Pinpoint the cell where the given text exists, returning its (x, y) midpoint coordinate. 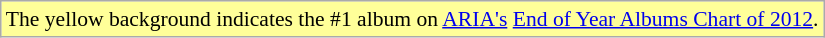
The yellow background indicates the #1 album on ARIA's End of Year Albums Chart of 2012. (412, 19)
